For the text-containing cell, return its midpoint in (X, Y) coordinate format. 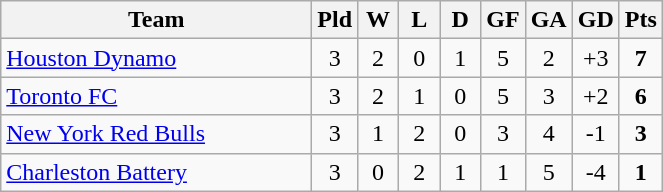
+2 (596, 96)
GF (503, 20)
Pld (335, 20)
+3 (596, 58)
4 (548, 134)
Charleston Battery (156, 172)
6 (640, 96)
New York Red Bulls (156, 134)
7 (640, 58)
GA (548, 20)
D (460, 20)
Toronto FC (156, 96)
L (420, 20)
Pts (640, 20)
-1 (596, 134)
Houston Dynamo (156, 58)
-4 (596, 172)
GD (596, 20)
W (378, 20)
Team (156, 20)
